Provide the [x, y] coordinate of the cell's center where the given text is located.  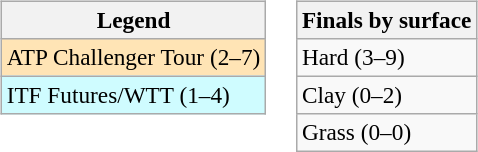
Finals by surface [387, 20]
Clay (0–2) [387, 95]
Legend [133, 20]
Grass (0–0) [387, 133]
ATP Challenger Tour (2–7) [133, 57]
ITF Futures/WTT (1–4) [133, 95]
Hard (3–9) [387, 57]
